Output the (X, Y) coordinate of the center of the cell containing the given text.  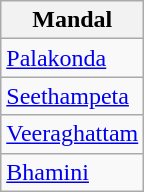
Seethampeta (72, 96)
Mandal (72, 20)
Veeraghattam (72, 134)
Bhamini (72, 172)
Palakonda (72, 58)
